Capture the cell that displays the provided text and extract its [x, y] central coordinate. 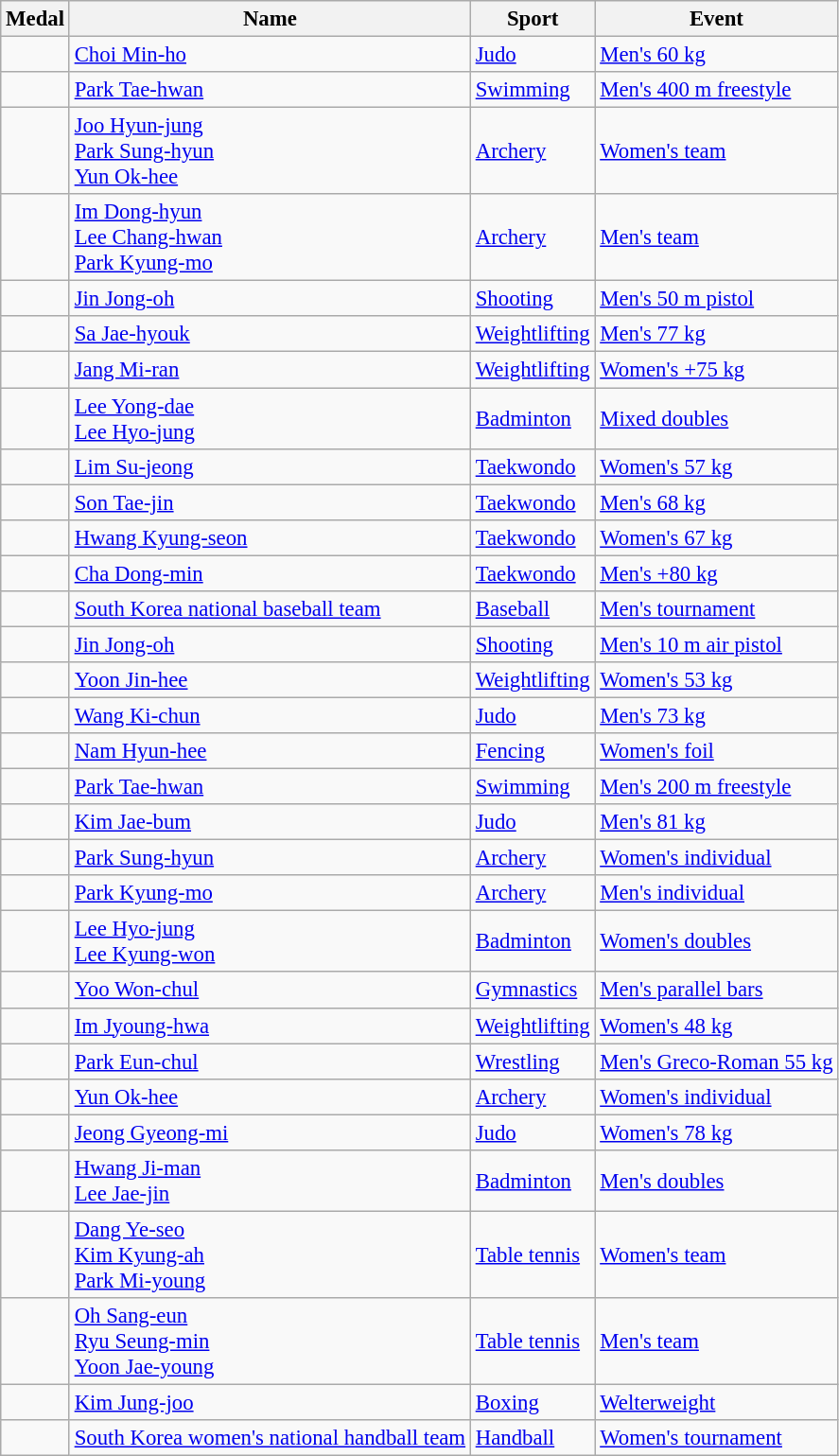
Jeong Gyeong-mi [270, 1132]
Im Dong-hyunLee Chang-hwanPark Kyung-mo [270, 237]
Wrestling [533, 1061]
Men's 73 kg [717, 715]
Yun Ok-hee [270, 1096]
Park Kyung-mo [270, 893]
Fencing [533, 751]
South Korea national baseball team [270, 609]
Medal [36, 19]
Men's 60 kg [717, 55]
Dang Ye-seoKim Kyung-ahPark Mi-young [270, 1254]
Lim Su-jeong [270, 466]
Gymnastics [533, 991]
Nam Hyun-hee [270, 751]
Women's 67 kg [717, 537]
Yoon Jin-hee [270, 680]
Women's 48 kg [717, 1026]
Park Eun-chul [270, 1061]
Joo Hyun-jungPark Sung-hyunYun Ok-hee [270, 151]
Men's 10 m air pistol [717, 644]
Women's 53 kg [717, 680]
South Korea women's national handball team [270, 1438]
Kim Jae-bum [270, 822]
Handball [533, 1438]
Son Tae-jin [270, 502]
Women's tournament [717, 1438]
Men's 77 kg [717, 334]
Event [717, 19]
Women's doubles [717, 942]
Im Jyoung-hwa [270, 1026]
Sa Jae-hyouk [270, 334]
Hwang Ji-manLee Jae-jin [270, 1181]
Women's 57 kg [717, 466]
Men's individual [717, 893]
Men's 200 m freestyle [717, 787]
Men's doubles [717, 1181]
Men's +80 kg [717, 573]
Yoo Won-chul [270, 991]
Wang Ki-chun [270, 715]
Oh Sang-eunRyu Seung-minYoon Jae-young [270, 1342]
Mixed doubles [717, 418]
Men's parallel bars [717, 991]
Men's 50 m pistol [717, 299]
Cha Dong-min [270, 573]
Choi Min-ho [270, 55]
Women's foil [717, 751]
Lee Hyo-jungLee Kyung-won [270, 942]
Park Sung-hyun [270, 858]
Men's 400 m freestyle [717, 90]
Men's tournament [717, 609]
Women's 78 kg [717, 1132]
Name [270, 19]
Hwang Kyung-seon [270, 537]
Sport [533, 19]
Baseball [533, 609]
Men's 81 kg [717, 822]
Men's Greco-Roman 55 kg [717, 1061]
Welterweight [717, 1402]
Jang Mi-ran [270, 370]
Women's +75 kg [717, 370]
Men's 68 kg [717, 502]
Boxing [533, 1402]
Lee Yong-daeLee Hyo-jung [270, 418]
Kim Jung-joo [270, 1402]
